Identify which cell holds the provided text, then report its (X, Y) central coordinate. 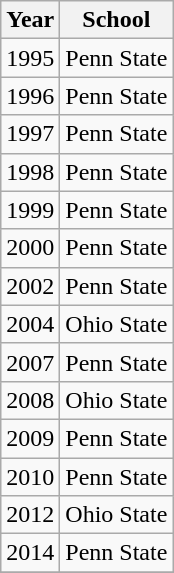
1995 (30, 58)
1996 (30, 96)
School (116, 20)
2002 (30, 286)
2004 (30, 324)
2000 (30, 248)
2012 (30, 515)
2007 (30, 362)
1999 (30, 210)
Year (30, 20)
1998 (30, 172)
1997 (30, 134)
2008 (30, 400)
2014 (30, 553)
2010 (30, 477)
2009 (30, 438)
